Determine the [x, y] coordinate at the center of the cell enclosing the given text.  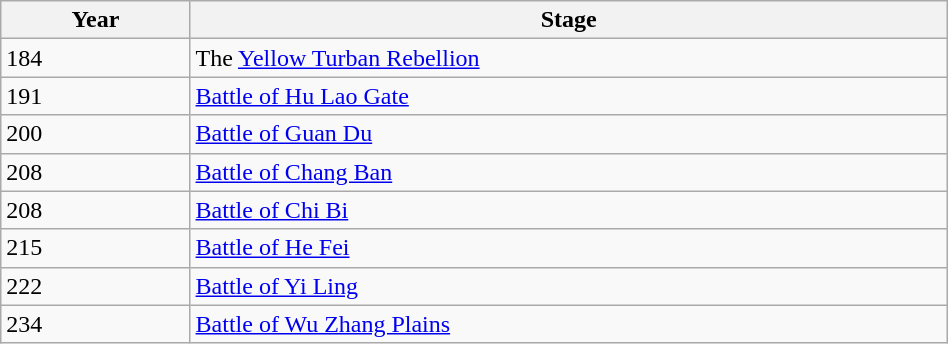
Battle of Chang Ban [568, 172]
Battle of Wu Zhang Plains [568, 324]
Stage [568, 20]
The Yellow Turban Rebellion [568, 58]
Battle of Hu Lao Gate [568, 96]
Battle of Guan Du [568, 134]
215 [96, 248]
191 [96, 96]
Battle of He Fei [568, 248]
Battle of Yi Ling [568, 286]
222 [96, 286]
Battle of Chi Bi [568, 210]
184 [96, 58]
Year [96, 20]
200 [96, 134]
234 [96, 324]
